Locate the cell with the specified text and output its [x, y] center coordinate. 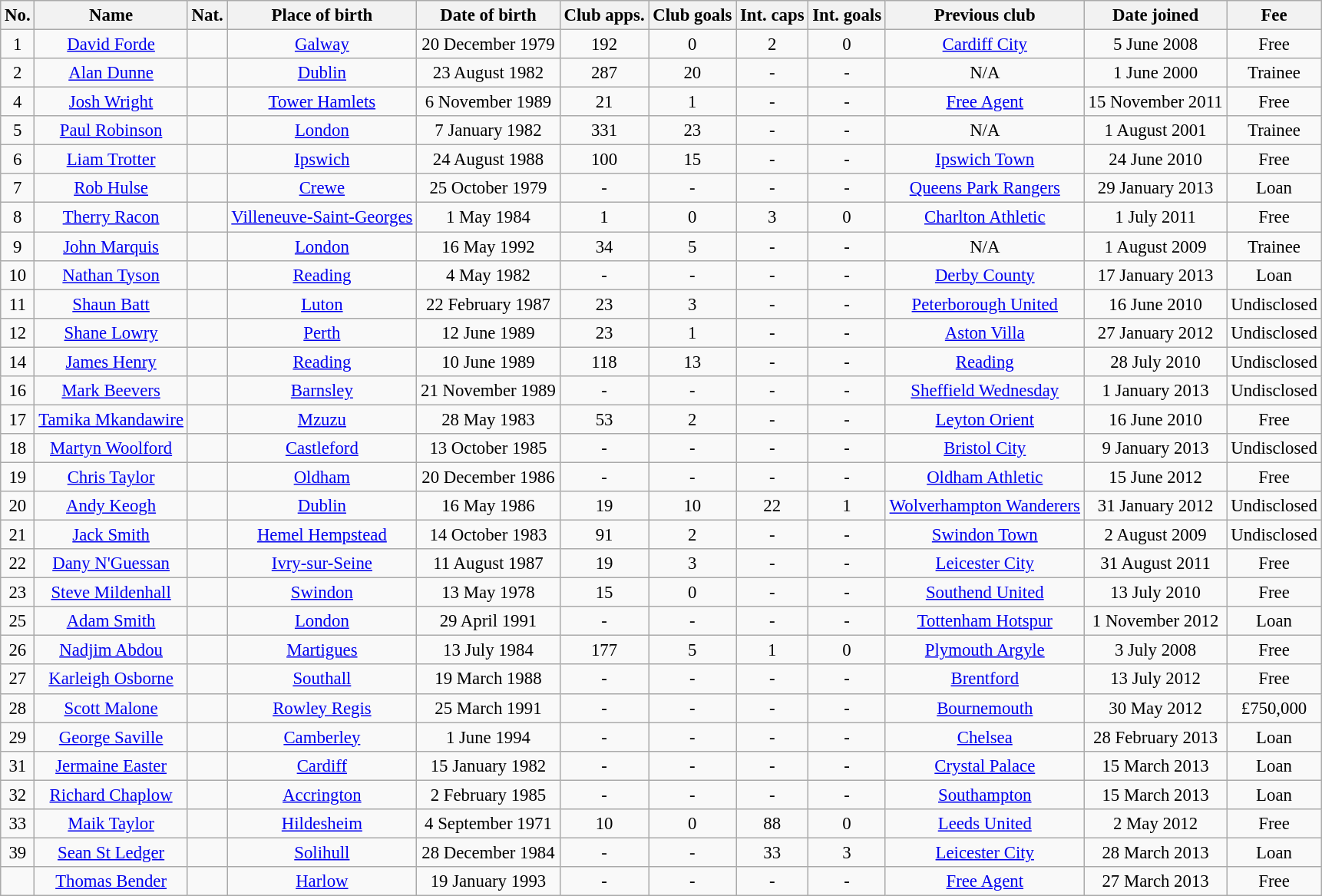
Date of birth [488, 15]
15 November 2011 [1155, 102]
Brentford [984, 679]
24 June 2010 [1155, 160]
4 [18, 102]
1 August 2001 [1155, 131]
1 November 2012 [1155, 621]
13 May 1978 [488, 593]
32 [18, 795]
Rob Hulse [111, 188]
28 March 2013 [1155, 852]
118 [604, 362]
Hemel Hempstead [322, 535]
28 July 2010 [1155, 362]
8 [18, 217]
Andy Keogh [111, 506]
Ivry-sur-Seine [322, 564]
28 December 1984 [488, 852]
12 June 1989 [488, 332]
Nadjim Abdou [111, 650]
Tamika Mkandawire [111, 419]
16 May 1992 [488, 246]
192 [604, 45]
100 [604, 160]
1 January 2013 [1155, 391]
14 [18, 362]
Paul Robinson [111, 131]
Oldham [322, 477]
7 January 1982 [488, 131]
25 [18, 621]
Southend United [984, 593]
Adam Smith [111, 621]
7 [18, 188]
Ipswich Town [984, 160]
3 July 2008 [1155, 650]
1 July 2011 [1155, 217]
Chris Taylor [111, 477]
331 [604, 131]
£750,000 [1274, 708]
Harlow [322, 881]
88 [772, 824]
13 July 1984 [488, 650]
39 [18, 852]
16 [18, 391]
27 January 2012 [1155, 332]
29 [18, 737]
19 March 1988 [488, 679]
Steve Mildenhall [111, 593]
11 [18, 304]
18 [18, 448]
Fee [1274, 15]
Solihull [322, 852]
23 August 1982 [488, 73]
Int. caps [772, 15]
2 August 2009 [1155, 535]
Shane Lowry [111, 332]
Therry Racon [111, 217]
177 [604, 650]
James Henry [111, 362]
Date joined [1155, 15]
Place of birth [322, 15]
287 [604, 73]
Tottenham Hotspur [984, 621]
Martyn Woolford [111, 448]
29 April 1991 [488, 621]
Crystal Palace [984, 765]
1 June 1994 [488, 737]
17 [18, 419]
4 May 1982 [488, 275]
22 February 1987 [488, 304]
Scott Malone [111, 708]
Barnsley [322, 391]
2 February 1985 [488, 795]
13 July 2012 [1155, 679]
Jermaine Easter [111, 765]
15 January 1982 [488, 765]
Shaun Batt [111, 304]
Liam Trotter [111, 160]
Villeneuve-Saint-Georges [322, 217]
28 [18, 708]
10 June 1989 [488, 362]
Mark Beevers [111, 391]
Mzuzu [322, 419]
26 [18, 650]
34 [604, 246]
Castleford [322, 448]
29 January 2013 [1155, 188]
9 January 2013 [1155, 448]
Club goals [692, 15]
16 May 1986 [488, 506]
25 March 1991 [488, 708]
1 May 1984 [488, 217]
Nathan Tyson [111, 275]
George Saville [111, 737]
11 August 1987 [488, 564]
Southall [322, 679]
Nat. [207, 15]
Derby County [984, 275]
21 November 1989 [488, 391]
30 May 2012 [1155, 708]
91 [604, 535]
20 December 1979 [488, 45]
Rowley Regis [322, 708]
Int. goals [847, 15]
Swindon [322, 593]
31 January 2012 [1155, 506]
Southampton [984, 795]
Club apps. [604, 15]
Accrington [322, 795]
John Marquis [111, 246]
Galway [322, 45]
Crewe [322, 188]
6 [18, 160]
Plymouth Argyle [984, 650]
Hildesheim [322, 824]
14 October 1983 [488, 535]
17 January 2013 [1155, 275]
No. [18, 15]
2 May 2012 [1155, 824]
31 [18, 765]
4 September 1971 [488, 824]
Bristol City [984, 448]
24 August 1988 [488, 160]
Ipswich [322, 160]
1 August 2009 [1155, 246]
David Forde [111, 45]
Cardiff [322, 765]
13 July 2010 [1155, 593]
13 October 1985 [488, 448]
Name [111, 15]
Camberley [322, 737]
Oldham Athletic [984, 477]
Wolverhampton Wanderers [984, 506]
Josh Wright [111, 102]
Sheffield Wednesday [984, 391]
Jack Smith [111, 535]
Leyton Orient [984, 419]
1 June 2000 [1155, 73]
Sean St Ledger [111, 852]
Perth [322, 332]
12 [18, 332]
Leeds United [984, 824]
Charlton Athletic [984, 217]
27 [18, 679]
15 June 2012 [1155, 477]
Thomas Bender [111, 881]
Peterborough United [984, 304]
Previous club [984, 15]
28 May 1983 [488, 419]
Dany N'Guessan [111, 564]
31 August 2011 [1155, 564]
Maik Taylor [111, 824]
Swindon Town [984, 535]
Bournemouth [984, 708]
Cardiff City [984, 45]
Queens Park Rangers [984, 188]
28 February 2013 [1155, 737]
5 June 2008 [1155, 45]
19 January 1993 [488, 881]
Alan Dunne [111, 73]
20 December 1986 [488, 477]
9 [18, 246]
Luton [322, 304]
Chelsea [984, 737]
53 [604, 419]
6 November 1989 [488, 102]
25 October 1979 [488, 188]
13 [692, 362]
Karleigh Osborne [111, 679]
Tower Hamlets [322, 102]
Aston Villa [984, 332]
27 March 2013 [1155, 881]
Martigues [322, 650]
Richard Chaplow [111, 795]
